Provide the (x, y) coordinate of the cell's center where the given text is located.  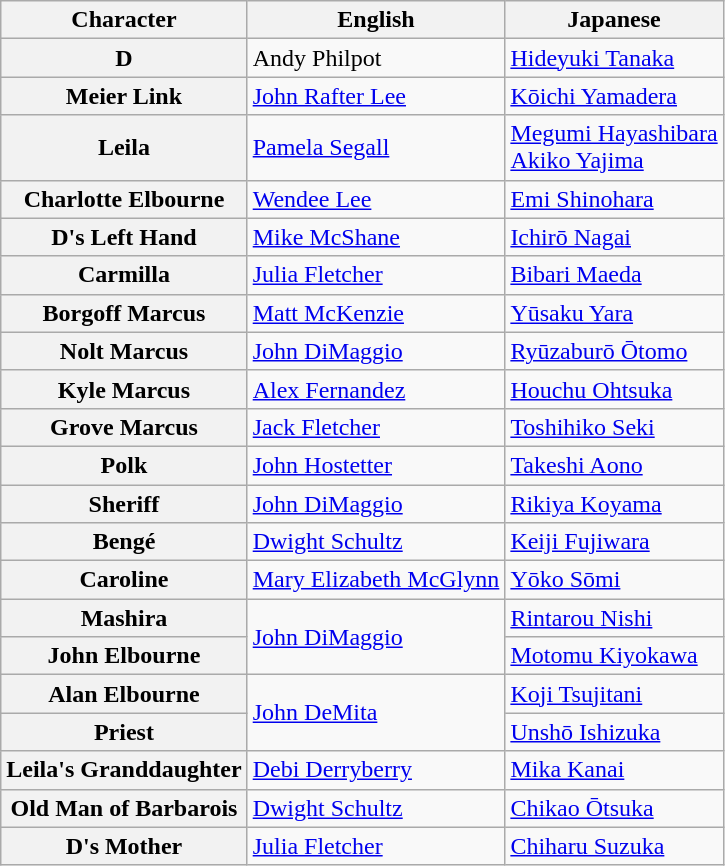
D's Left Hand (124, 237)
Rintarou Nishi (614, 618)
Sheriff (124, 503)
Kōichi Yamadera (614, 96)
John Rafter Lee (376, 96)
Mashira (124, 618)
Japanese (614, 20)
Priest (124, 732)
Debi Derryberry (376, 770)
John Elbourne (124, 656)
English (376, 20)
Koji Tsujitani (614, 694)
Matt McKenzie (376, 313)
Carmilla (124, 275)
Hideyuki Tanaka (614, 58)
Jack Fletcher (376, 427)
Leila (124, 148)
Polk (124, 465)
John Hostetter (376, 465)
Toshihiko Seki (614, 427)
Old Man of Barbarois (124, 808)
Mary Elizabeth McGlynn (376, 580)
Chikao Ōtsuka (614, 808)
Chiharu Suzuka (614, 846)
Yōko Sōmi (614, 580)
Rikiya Koyama (614, 503)
Megumi HayashibaraAkiko Yajima (614, 148)
Nolt Marcus (124, 351)
John DeMita (376, 713)
Alan Elbourne (124, 694)
Mike McShane (376, 237)
Mika Kanai (614, 770)
Borgoff Marcus (124, 313)
Unshō Ishizuka (614, 732)
Kyle Marcus (124, 389)
Caroline (124, 580)
Keiji Fujiwara (614, 542)
Houchu Ohtsuka (614, 389)
Bengé (124, 542)
Leila's Granddaughter (124, 770)
Emi Shinohara (614, 199)
Andy Philpot (376, 58)
Character (124, 20)
Ryūzaburō Ōtomo (614, 351)
Charlotte Elbourne (124, 199)
Wendee Lee (376, 199)
Pamela Segall (376, 148)
Ichirō Nagai (614, 237)
Bibari Maeda (614, 275)
Grove Marcus (124, 427)
Alex Fernandez (376, 389)
D (124, 58)
Meier Link (124, 96)
Yūsaku Yara (614, 313)
Motomu Kiyokawa (614, 656)
Takeshi Aono (614, 465)
D's Mother (124, 846)
